Detect which cell encompasses the target text, then output its [x, y] center coordinate. 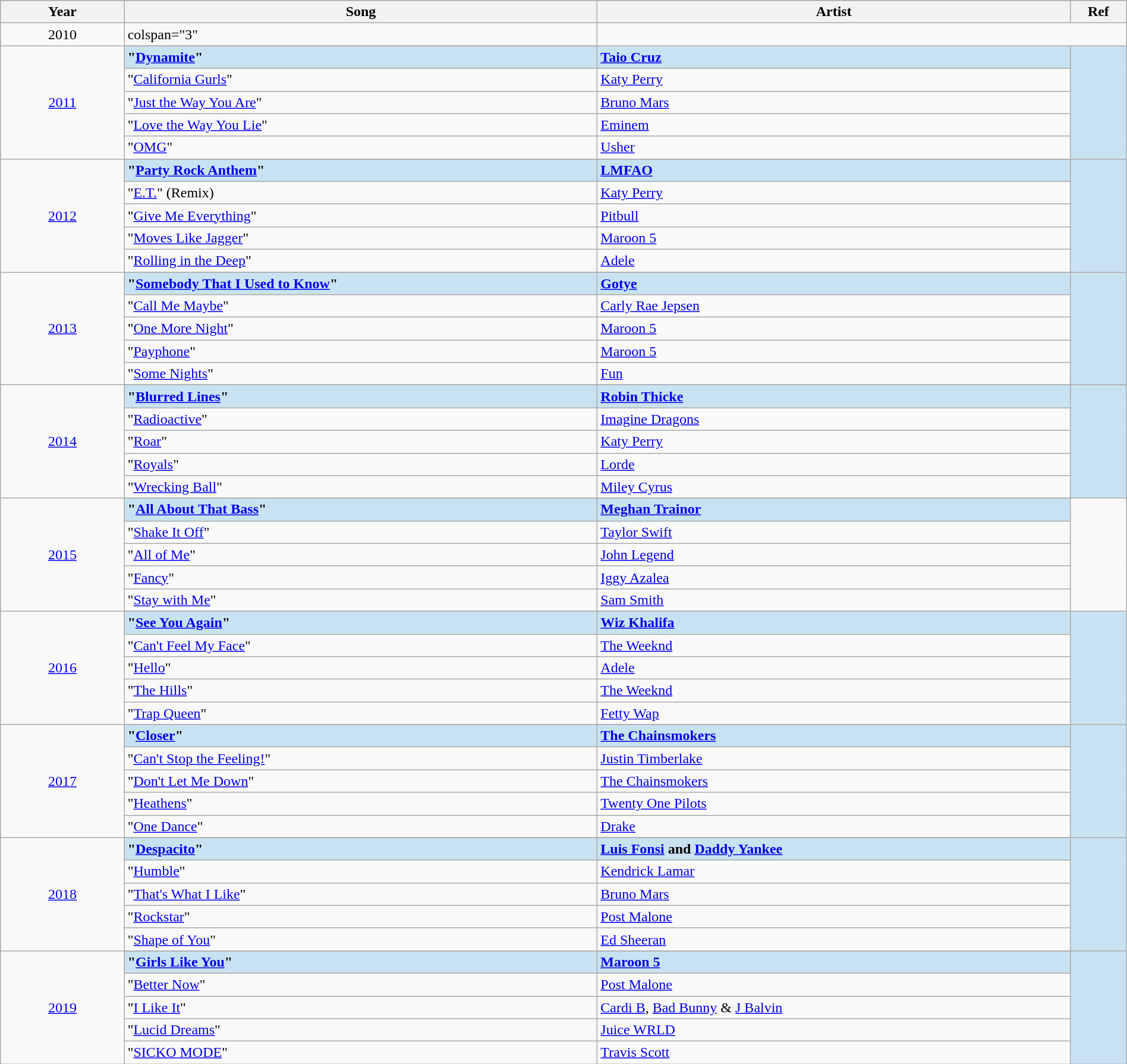
"Hello" [361, 668]
Eminem [834, 125]
"Despacito" [361, 849]
"Moves Like Jagger" [361, 238]
Pitbull [834, 215]
"One Dance" [361, 826]
"The Hills" [361, 691]
Fetty Wap [834, 713]
"Some Nights" [361, 374]
"Give Me Everything" [361, 215]
"Humble" [361, 871]
"Payphone" [361, 351]
Iggy Azalea [834, 577]
"Stay with Me" [361, 600]
Artist [834, 12]
Fun [834, 374]
Lorde [834, 464]
"Party Rock Anthem" [361, 170]
"Somebody That I Used to Know" [361, 284]
2019 [62, 1007]
Ref [1098, 12]
Cardi B, Bad Bunny & J Balvin [834, 1008]
"Trap Queen" [361, 713]
"Rolling in the Deep" [361, 260]
"Wrecking Ball" [361, 487]
Justin Timberlake [834, 758]
Imagine Dragons [834, 419]
Wiz Khalifa [834, 622]
2013 [62, 329]
2015 [62, 555]
"California Gurls" [361, 80]
"SICKO MODE" [361, 1053]
Carly Rae Jepsen [834, 306]
"E.T." (Remix) [361, 193]
"Call Me Maybe" [361, 306]
"Shake It Off" [361, 532]
"All of Me" [361, 555]
"Fancy" [361, 577]
Luis Fonsi and Daddy Yankee [834, 849]
2016 [62, 668]
Ed Sheeran [834, 939]
"Closer" [361, 736]
Miley Cyrus [834, 487]
"See You Again" [361, 622]
"Roar" [361, 442]
Juice WRLD [834, 1030]
2017 [62, 781]
Drake [834, 826]
"Rockstar" [361, 917]
"One More Night" [361, 329]
Taylor Swift [834, 532]
"Can't Feel My Face" [361, 645]
Robin Thicke [834, 396]
Gotye [834, 284]
2012 [62, 215]
Taio Cruz [834, 57]
"Radioactive" [361, 419]
"Just the Way You Are" [361, 102]
Year [62, 12]
Sam Smith [834, 600]
Usher [834, 147]
2018 [62, 894]
"Dynamite" [361, 57]
2014 [62, 442]
"Heathens" [361, 804]
"Love the Way You Lie" [361, 125]
"Royals" [361, 464]
Travis Scott [834, 1053]
Kendrick Lamar [834, 871]
Song [361, 12]
"That's What I Like" [361, 894]
"All About That Bass" [361, 509]
"Better Now" [361, 984]
Twenty One Pilots [834, 804]
"Girls Like You" [361, 962]
"Don't Let Me Down" [361, 781]
Meghan Trainor [834, 509]
"Can't Stop the Feeling!" [361, 758]
"OMG" [361, 147]
colspan="3" [361, 34]
"I Like It" [361, 1008]
"Shape of You" [361, 939]
"Lucid Dreams" [361, 1030]
2011 [62, 102]
John Legend [834, 555]
"Blurred Lines" [361, 396]
2010 [62, 34]
LMFAO [834, 170]
